Output the (X, Y) coordinate of the center of the cell containing the given text.  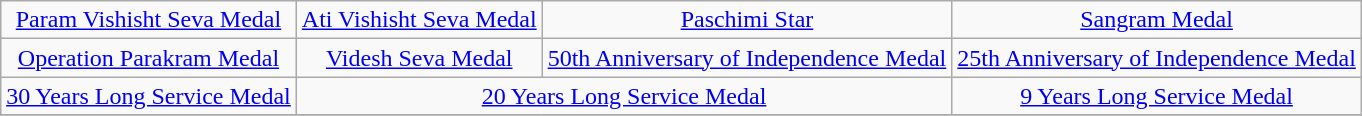
Sangram Medal (1157, 20)
9 Years Long Service Medal (1157, 96)
Param Vishisht Seva Medal (149, 20)
Videsh Seva Medal (419, 58)
Operation Parakram Medal (149, 58)
25th Anniversary of Independence Medal (1157, 58)
30 Years Long Service Medal (149, 96)
50th Anniversary of Independence Medal (747, 58)
Paschimi Star (747, 20)
Ati Vishisht Seva Medal (419, 20)
20 Years Long Service Medal (624, 96)
